Provide the [X, Y] coordinate of the cell's center where the given text is located.  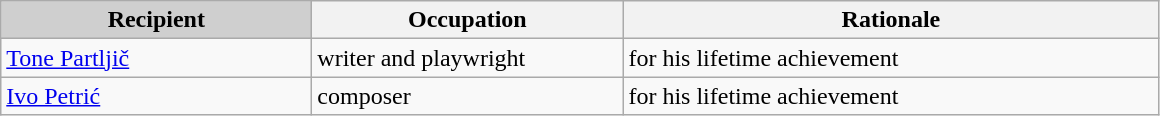
Rationale [891, 20]
Recipient [156, 20]
composer [468, 96]
Occupation [468, 20]
Ivo Petrić [156, 96]
Tone Partljič [156, 58]
writer and playwright [468, 58]
